Output the (x, y) coordinate of the center of the cell containing the given text.  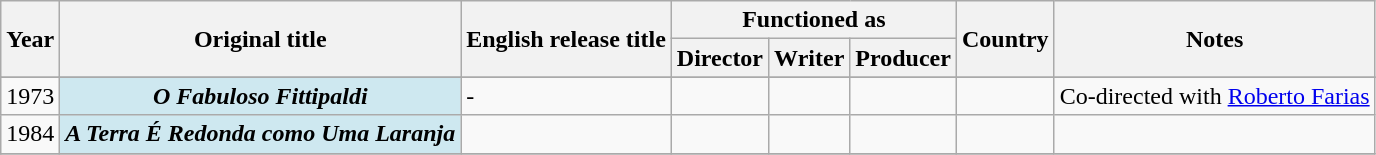
Original title (260, 39)
Functioned as (814, 20)
Year (30, 39)
English release title (566, 39)
Producer (904, 58)
1973 (30, 96)
Writer (810, 58)
Country (1005, 39)
Co-directed with Roberto Farias (1214, 96)
O Fabuloso Fittipaldi (260, 96)
- (566, 96)
Director (720, 58)
A Terra É Redonda como Uma Laranja (260, 134)
Notes (1214, 39)
1984 (30, 134)
